From the cell containing the given text, extract its center point as [X, Y] coordinate. 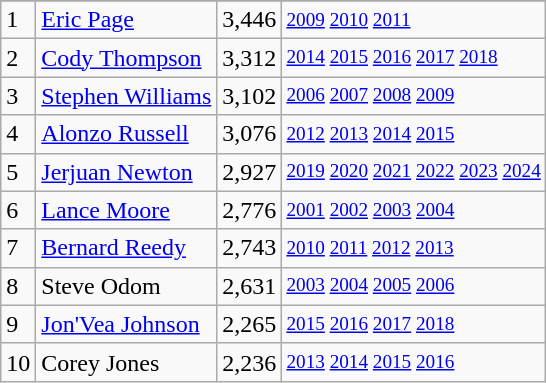
Steve Odom [126, 286]
2 [18, 58]
2,236 [250, 362]
3 [18, 96]
7 [18, 248]
Eric Page [126, 20]
3,312 [250, 58]
2003 2004 2005 2006 [414, 286]
2013 2014 2015 2016 [414, 362]
10 [18, 362]
Bernard Reedy [126, 248]
1 [18, 20]
2,927 [250, 172]
2,631 [250, 286]
Jon'Vea Johnson [126, 324]
Stephen Williams [126, 96]
Corey Jones [126, 362]
2,743 [250, 248]
5 [18, 172]
Alonzo Russell [126, 134]
Cody Thompson [126, 58]
3,446 [250, 20]
2014 2015 2016 2017 2018 [414, 58]
8 [18, 286]
4 [18, 134]
2012 2013 2014 2015 [414, 134]
3,076 [250, 134]
2009 2010 2011 [414, 20]
9 [18, 324]
Jerjuan Newton [126, 172]
2001 2002 2003 2004 [414, 210]
2015 2016 2017 2018 [414, 324]
6 [18, 210]
2010 2011 2012 2013 [414, 248]
2,265 [250, 324]
2019 2020 2021 2022 2023 2024 [414, 172]
2,776 [250, 210]
Lance Moore [126, 210]
2006 2007 2008 2009 [414, 96]
3,102 [250, 96]
